Extract the (x, y) coordinate from the center of the cell holding the provided text.  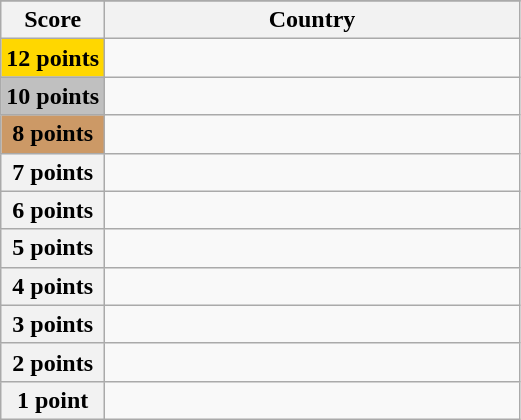
7 points (53, 172)
3 points (53, 324)
6 points (53, 210)
1 point (53, 400)
Score (53, 20)
8 points (53, 134)
2 points (53, 362)
5 points (53, 248)
Country (312, 20)
4 points (53, 286)
12 points (53, 58)
10 points (53, 96)
